Return [X, Y] of the center of cell containing provided text 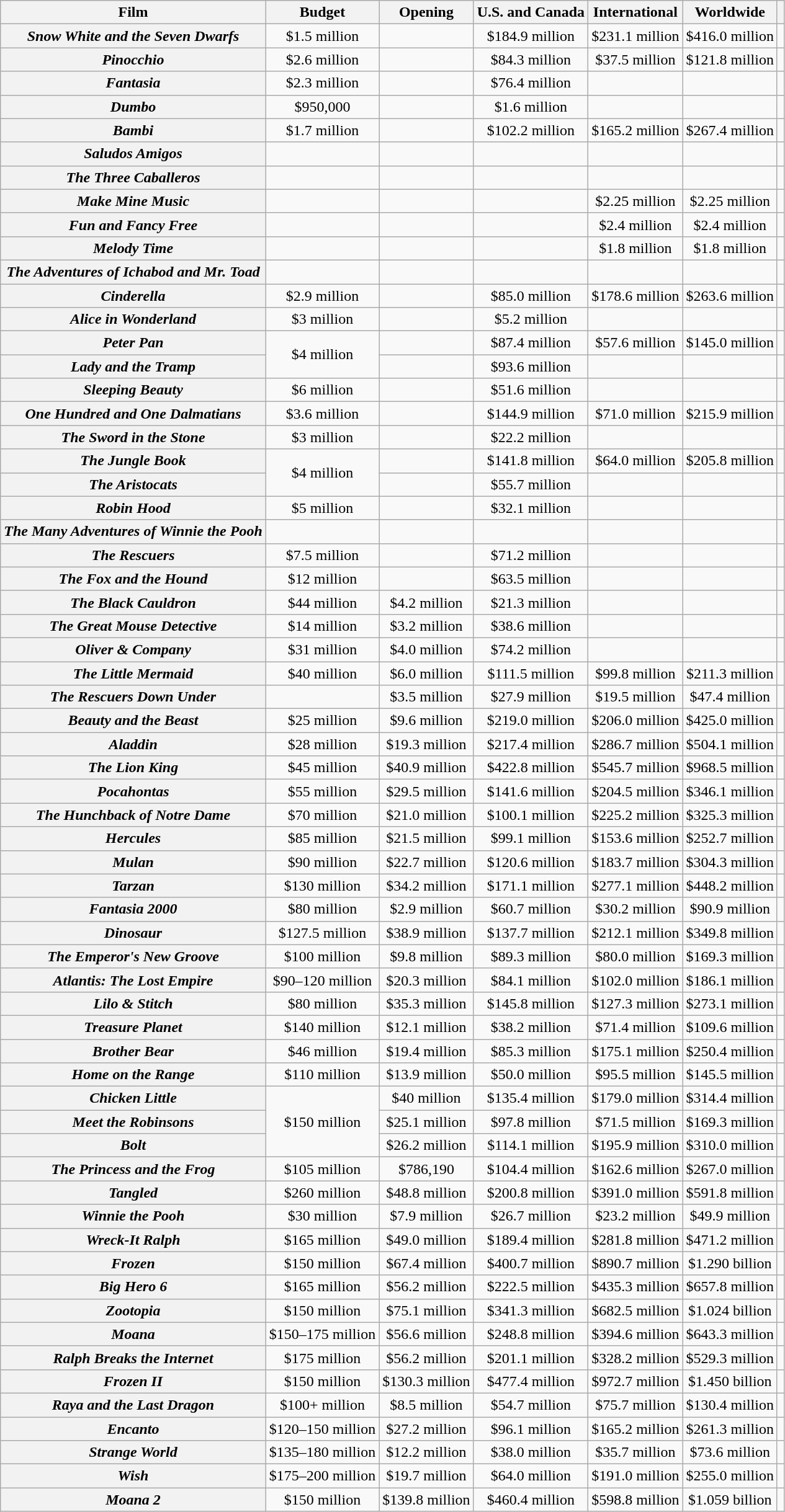
Strange World [133, 1452]
$32.1 million [531, 508]
Frozen II [133, 1381]
$120–150 million [322, 1428]
$9.8 million [426, 956]
Raya and the Last Dragon [133, 1405]
$950,000 [322, 107]
Wish [133, 1476]
Meet the Robinsons [133, 1122]
$100 million [322, 956]
Home on the Range [133, 1075]
$6 million [322, 390]
$74.2 million [531, 649]
$46 million [322, 1051]
$972.7 million [635, 1381]
$206.0 million [635, 721]
$49.0 million [426, 1240]
$504.1 million [730, 744]
$27.9 million [531, 697]
$21.5 million [426, 838]
Lady and the Tramp [133, 367]
$73.6 million [730, 1452]
$21.0 million [426, 815]
$71.5 million [635, 1122]
Robin Hood [133, 508]
$130 million [322, 886]
$30.2 million [635, 909]
$248.8 million [531, 1334]
$89.3 million [531, 956]
$4.0 million [426, 649]
$448.2 million [730, 886]
Opening [426, 12]
$114.1 million [531, 1145]
The Princess and the Frog [133, 1169]
$205.8 million [730, 461]
$175 million [322, 1358]
$12.2 million [426, 1452]
The Great Mouse Detective [133, 626]
$231.1 million [635, 36]
$12.1 million [426, 1027]
Lilo & Stitch [133, 1003]
$3.2 million [426, 626]
$349.8 million [730, 933]
$19.5 million [635, 697]
$55 million [322, 791]
$252.7 million [730, 838]
Tangled [133, 1193]
$21.3 million [531, 602]
$37.5 million [635, 60]
$211.3 million [730, 673]
$222.5 million [531, 1287]
$178.6 million [635, 296]
Oliver & Company [133, 649]
$394.6 million [635, 1334]
$1.5 million [322, 36]
$201.1 million [531, 1358]
$204.5 million [635, 791]
$195.9 million [635, 1145]
The Emperor's New Groove [133, 956]
$85.0 million [531, 296]
Pocahontas [133, 791]
$127.3 million [635, 1003]
$25 million [322, 721]
$217.4 million [531, 744]
$5 million [322, 508]
$435.3 million [635, 1287]
$57.6 million [635, 343]
The Many Adventures of Winnie the Pooh [133, 531]
$84.3 million [531, 60]
$281.8 million [635, 1240]
$260 million [322, 1193]
$85.3 million [531, 1051]
$104.4 million [531, 1169]
$267.0 million [730, 1169]
$263.6 million [730, 296]
$63.5 million [531, 579]
The Rescuers Down Under [133, 697]
Zootopia [133, 1310]
$54.7 million [531, 1405]
Beauty and the Beast [133, 721]
$341.3 million [531, 1310]
$200.8 million [531, 1193]
$346.1 million [730, 791]
$3.5 million [426, 697]
Encanto [133, 1428]
$71.4 million [635, 1027]
$1.450 billion [730, 1381]
$183.7 million [635, 862]
$20.3 million [426, 980]
Sleeping Beauty [133, 390]
$85 million [322, 838]
Bambi [133, 130]
$137.7 million [531, 933]
$100.1 million [531, 815]
The Little Mermaid [133, 673]
$328.2 million [635, 1358]
$49.9 million [730, 1216]
$90 million [322, 862]
Dumbo [133, 107]
$120.6 million [531, 862]
International [635, 12]
$14 million [322, 626]
$1.024 billion [730, 1310]
$215.9 million [730, 414]
$12 million [322, 579]
$76.4 million [531, 83]
$47.4 million [730, 697]
Bolt [133, 1145]
Moana [133, 1334]
$545.7 million [635, 768]
$35.3 million [426, 1003]
$314.4 million [730, 1098]
$22.7 million [426, 862]
$598.8 million [635, 1500]
$171.1 million [531, 886]
$90–120 million [322, 980]
$40.9 million [426, 768]
Alice in Wonderland [133, 319]
$1.290 billion [730, 1263]
$7.9 million [426, 1216]
$304.3 million [730, 862]
Wreck-It Ralph [133, 1240]
$31 million [322, 649]
Film [133, 12]
$70 million [322, 815]
$135–180 million [322, 1452]
Budget [322, 12]
Ralph Breaks the Internet [133, 1358]
Fun and Fancy Free [133, 225]
$97.8 million [531, 1122]
$219.0 million [531, 721]
Pinocchio [133, 60]
Dinosaur [133, 933]
$250.4 million [730, 1051]
Fantasia 2000 [133, 909]
$144.9 million [531, 414]
Make Mine Music [133, 201]
$141.6 million [531, 791]
$145.5 million [730, 1075]
$127.5 million [322, 933]
Mulan [133, 862]
$135.4 million [531, 1098]
$189.4 million [531, 1240]
$38.2 million [531, 1027]
$145.8 million [531, 1003]
$273.1 million [730, 1003]
Tarzan [133, 886]
$968.5 million [730, 768]
$38.6 million [531, 626]
$121.8 million [730, 60]
$27.2 million [426, 1428]
$130.3 million [426, 1381]
$141.8 million [531, 461]
$529.3 million [730, 1358]
Hercules [133, 838]
$19.7 million [426, 1476]
$25.1 million [426, 1122]
The Sword in the Stone [133, 437]
The Aristocats [133, 484]
$657.8 million [730, 1287]
$84.1 million [531, 980]
$477.4 million [531, 1381]
$425.0 million [730, 721]
$643.3 million [730, 1334]
$310.0 million [730, 1145]
$22.2 million [531, 437]
$145.0 million [730, 343]
$96.1 million [531, 1428]
The Fox and the Hound [133, 579]
$75.1 million [426, 1310]
$111.5 million [531, 673]
$19.4 million [426, 1051]
$325.3 million [730, 815]
$8.5 million [426, 1405]
$400.7 million [531, 1263]
$5.2 million [531, 319]
One Hundred and One Dalmatians [133, 414]
$45 million [322, 768]
Snow White and the Seven Dwarfs [133, 36]
$591.8 million [730, 1193]
$391.0 million [635, 1193]
Cinderella [133, 296]
$51.6 million [531, 390]
$682.5 million [635, 1310]
$2.6 million [322, 60]
$261.3 million [730, 1428]
$186.1 million [730, 980]
$105 million [322, 1169]
$2.3 million [322, 83]
Worldwide [730, 12]
$23.2 million [635, 1216]
$56.6 million [426, 1334]
$29.5 million [426, 791]
$212.1 million [635, 933]
$35.7 million [635, 1452]
Saludos Amigos [133, 154]
$6.0 million [426, 673]
$255.0 million [730, 1476]
$890.7 million [635, 1263]
$71.2 million [531, 555]
$179.0 million [635, 1098]
$786,190 [426, 1169]
Brother Bear [133, 1051]
$26.2 million [426, 1145]
The Lion King [133, 768]
$184.9 million [531, 36]
The Three Caballeros [133, 177]
Moana 2 [133, 1500]
Fantasia [133, 83]
$4.2 million [426, 602]
$9.6 million [426, 721]
$175.1 million [635, 1051]
$28 million [322, 744]
$1.7 million [322, 130]
$60.7 million [531, 909]
Frozen [133, 1263]
The Black Cauldron [133, 602]
$99.8 million [635, 673]
$175–200 million [322, 1476]
The Rescuers [133, 555]
$1.059 billion [730, 1500]
$50.0 million [531, 1075]
$102.2 million [531, 130]
$416.0 million [730, 36]
$130.4 million [730, 1405]
Melody Time [133, 248]
$140 million [322, 1027]
$1.6 million [531, 107]
$3.6 million [322, 414]
$267.4 million [730, 130]
$71.0 million [635, 414]
$150–175 million [322, 1334]
$55.7 million [531, 484]
Winnie the Pooh [133, 1216]
$90.9 million [730, 909]
$102.0 million [635, 980]
$38.9 million [426, 933]
Aladdin [133, 744]
$139.8 million [426, 1500]
$44 million [322, 602]
$422.8 million [531, 768]
$286.7 million [635, 744]
The Jungle Book [133, 461]
$48.8 million [426, 1193]
$13.9 million [426, 1075]
Peter Pan [133, 343]
$153.6 million [635, 838]
$109.6 million [730, 1027]
$34.2 million [426, 886]
$30 million [322, 1216]
$100+ million [322, 1405]
$80.0 million [635, 956]
Atlantis: The Lost Empire [133, 980]
$191.0 million [635, 1476]
Big Hero 6 [133, 1287]
$87.4 million [531, 343]
$75.7 million [635, 1405]
U.S. and Canada [531, 12]
Treasure Planet [133, 1027]
$19.3 million [426, 744]
The Adventures of Ichabod and Mr. Toad [133, 272]
Chicken Little [133, 1098]
$277.1 million [635, 886]
$67.4 million [426, 1263]
$162.6 million [635, 1169]
$99.1 million [531, 838]
$225.2 million [635, 815]
$460.4 million [531, 1500]
$110 million [322, 1075]
The Hunchback of Notre Dame [133, 815]
$95.5 million [635, 1075]
$26.7 million [531, 1216]
$471.2 million [730, 1240]
$7.5 million [322, 555]
$93.6 million [531, 367]
$38.0 million [531, 1452]
